Locate the cell with the specified text and output its (X, Y) center coordinate. 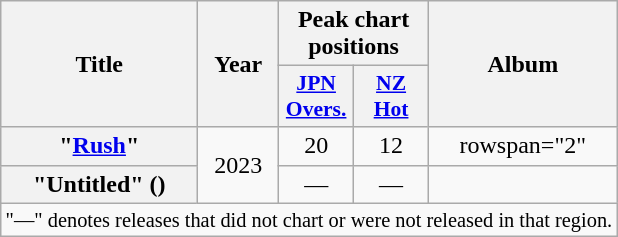
Peak chart positions (354, 34)
2023 (238, 165)
JPNOvers. (316, 96)
Year (238, 64)
Album (524, 64)
"Rush" (100, 146)
rowspan="2" (524, 146)
"—" denotes releases that did not chart or were not released in that region. (309, 220)
Title (100, 64)
NZHot (392, 96)
"Untitled" () (100, 184)
20 (316, 146)
12 (392, 146)
